Find where the given text appears and provide that cell's center as [X, Y] coordinate. 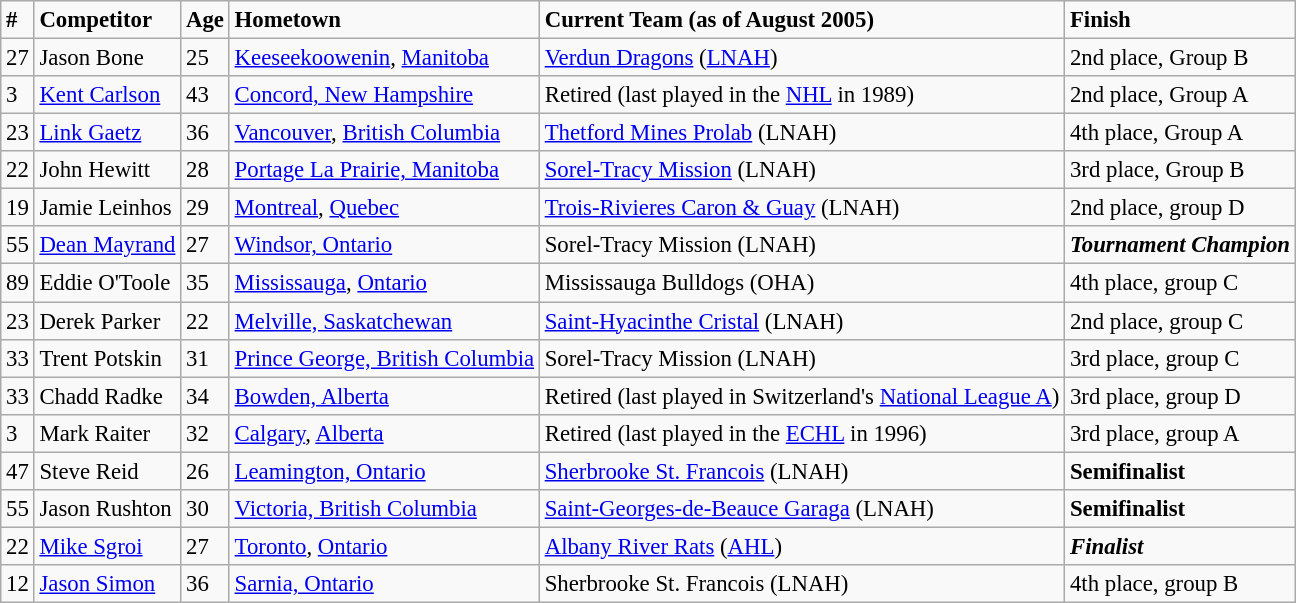
29 [206, 208]
Steve Reid [108, 471]
Jason Rushton [108, 509]
Saint-Hyacinthe Cristal (LNAH) [802, 321]
Toronto, Ontario [384, 546]
30 [206, 509]
Victoria, British Columbia [384, 509]
19 [18, 208]
Jason Bone [108, 58]
Retired (last played in the ECHL in 1996) [802, 433]
Link Gaetz [108, 133]
Mike Sgroi [108, 546]
26 [206, 471]
Sarnia, Ontario [384, 584]
Retired (last played in Switzerland's National League A) [802, 396]
4th place, group B [1180, 584]
Trent Potskin [108, 358]
4th place, group C [1180, 283]
Vancouver, British Columbia [384, 133]
2nd place, group D [1180, 208]
2nd place, Group A [1180, 95]
47 [18, 471]
31 [206, 358]
Hometown [384, 20]
Jamie Leinhos [108, 208]
2nd place, group C [1180, 321]
28 [206, 170]
Concord, New Hampshire [384, 95]
Trois-Rivieres Caron & Guay (LNAH) [802, 208]
Derek Parker [108, 321]
3rd place, group C [1180, 358]
Eddie O'Toole [108, 283]
43 [206, 95]
# [18, 20]
Finalist [1180, 546]
Portage La Prairie, Manitoba [384, 170]
Chadd Radke [108, 396]
Retired (last played in the NHL in 1989) [802, 95]
Verdun Dragons (LNAH) [802, 58]
Jason Simon [108, 584]
12 [18, 584]
25 [206, 58]
34 [206, 396]
Mississauga, Ontario [384, 283]
Thetford Mines Prolab (LNAH) [802, 133]
Bowden, Alberta [384, 396]
3rd place, group D [1180, 396]
4th place, Group A [1180, 133]
3rd place, Group B [1180, 170]
2nd place, Group B [1180, 58]
Current Team (as of August 2005) [802, 20]
Leamington, Ontario [384, 471]
Mark Raiter [108, 433]
Windsor, Ontario [384, 245]
Saint-Georges-de-Beauce Garaga (LNAH) [802, 509]
Montreal, Quebec [384, 208]
Mississauga Bulldogs (OHA) [802, 283]
32 [206, 433]
Competitor [108, 20]
John Hewitt [108, 170]
35 [206, 283]
Kent Carlson [108, 95]
Keeseekoowenin, Manitoba [384, 58]
Melville, Saskatchewan [384, 321]
Calgary, Alberta [384, 433]
Finish [1180, 20]
89 [18, 283]
Age [206, 20]
Albany River Rats (AHL) [802, 546]
3rd place, group A [1180, 433]
Prince George, British Columbia [384, 358]
Dean Mayrand [108, 245]
Tournament Champion [1180, 245]
